Return (X, Y) of the center of cell containing provided text 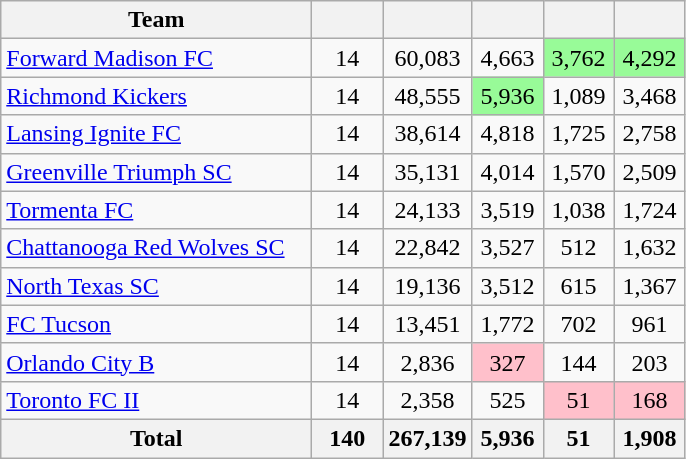
327 (508, 362)
512 (578, 248)
22,842 (428, 248)
48,555 (428, 96)
144 (578, 362)
Lansing Ignite FC (156, 134)
Orlando City B (156, 362)
4,818 (508, 134)
4,292 (650, 58)
Richmond Kickers (156, 96)
168 (650, 400)
Forward Madison FC (156, 58)
3,468 (650, 96)
3,762 (578, 58)
13,451 (428, 324)
1,089 (578, 96)
3,519 (508, 210)
3,512 (508, 286)
1,725 (578, 134)
702 (578, 324)
203 (650, 362)
525 (508, 400)
961 (650, 324)
1,724 (650, 210)
4,663 (508, 58)
FC Tucson (156, 324)
19,136 (428, 286)
1,632 (650, 248)
2,358 (428, 400)
38,614 (428, 134)
35,131 (428, 172)
1,772 (508, 324)
Chattanooga Red Wolves SC (156, 248)
Tormenta FC (156, 210)
Total (156, 438)
1,570 (578, 172)
140 (348, 438)
4,014 (508, 172)
2,836 (428, 362)
1,038 (578, 210)
Greenville Triumph SC (156, 172)
Team (156, 20)
615 (578, 286)
267,139 (428, 438)
24,133 (428, 210)
1,908 (650, 438)
2,758 (650, 134)
Toronto FC II (156, 400)
North Texas SC (156, 286)
2,509 (650, 172)
60,083 (428, 58)
1,367 (650, 286)
3,527 (508, 248)
